Search for the cell housing the specified text and yield its [x, y] center coordinate. 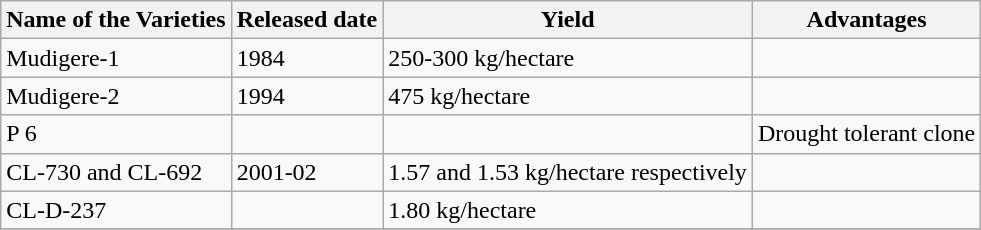
Released date [307, 20]
Name of the Varieties [116, 20]
Mudigere-2 [116, 96]
P 6 [116, 134]
2001-02 [307, 172]
Yield [568, 20]
475 kg/hectare [568, 96]
Advantages [866, 20]
1984 [307, 58]
CL-730 and CL-692 [116, 172]
Drought tolerant clone [866, 134]
Mudigere-1 [116, 58]
1994 [307, 96]
1.57 and 1.53 kg/hectare respectively [568, 172]
CL-D-237 [116, 210]
250-300 kg/hectare [568, 58]
1.80 kg/hectare [568, 210]
